Determine the (X, Y) coordinate at the center of the cell enclosing the given text.  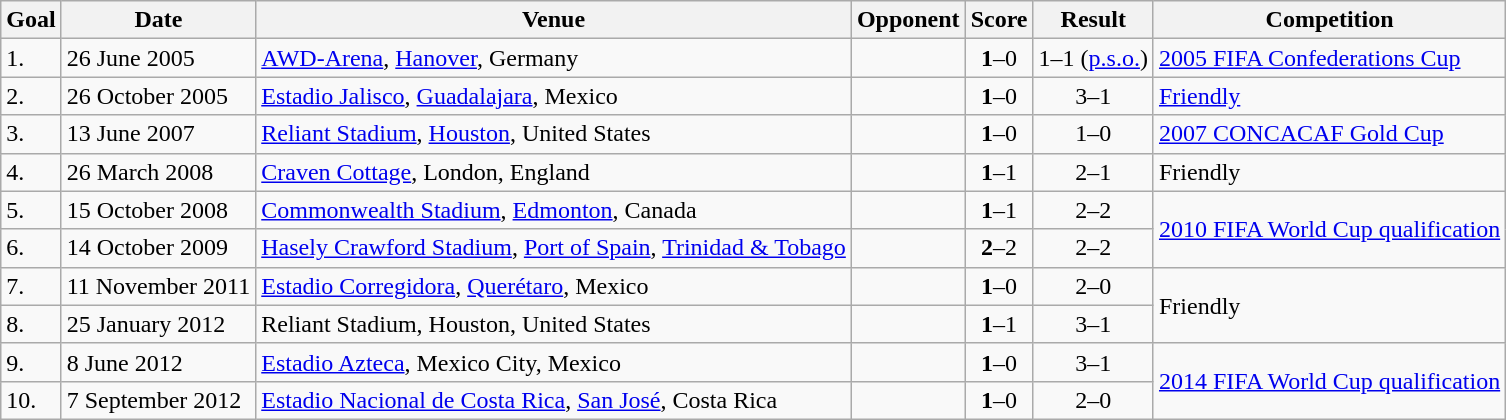
2014 FIFA World Cup qualification (1329, 381)
6. (31, 248)
2. (31, 96)
Estadio Jalisco, Guadalajara, Mexico (554, 96)
25 January 2012 (158, 324)
11 November 2011 (158, 286)
AWD-Arena, Hanover, Germany (554, 58)
7 September 2012 (158, 400)
4. (31, 172)
8. (31, 324)
9. (31, 362)
Venue (554, 20)
Commonwealth Stadium, Edmonton, Canada (554, 210)
26 June 2005 (158, 58)
10. (31, 400)
Estadio Corregidora, Querétaro, Mexico (554, 286)
3. (31, 134)
13 June 2007 (158, 134)
1–1 (p.s.o.) (1093, 58)
2010 FIFA World Cup qualification (1329, 229)
2005 FIFA Confederations Cup (1329, 58)
2–1 (1093, 172)
Craven Cottage, London, England (554, 172)
Estadio Nacional de Costa Rica, San José, Costa Rica (554, 400)
Result (1093, 20)
Score (999, 20)
15 October 2008 (158, 210)
2007 CONCACAF Gold Cup (1329, 134)
26 October 2005 (158, 96)
Opponent (908, 20)
Date (158, 20)
Goal (31, 20)
Estadio Azteca, Mexico City, Mexico (554, 362)
1. (31, 58)
7. (31, 286)
26 March 2008 (158, 172)
5. (31, 210)
8 June 2012 (158, 362)
Hasely Crawford Stadium, Port of Spain, Trinidad & Tobago (554, 248)
14 October 2009 (158, 248)
Competition (1329, 20)
